From the cell containing the given text, extract its center point as [x, y] coordinate. 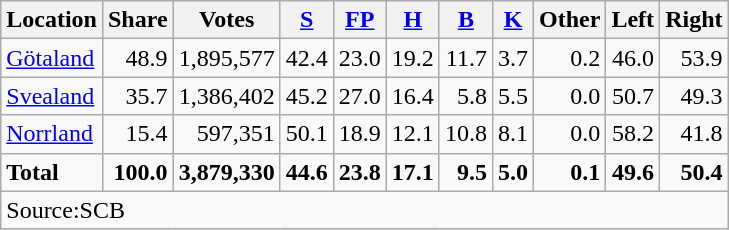
S [306, 20]
50.4 [694, 172]
15.4 [138, 134]
50.1 [306, 134]
Right [694, 20]
16.4 [412, 96]
48.9 [138, 58]
53.9 [694, 58]
Norrland [52, 134]
Götaland [52, 58]
Other [570, 20]
44.6 [306, 172]
23.0 [360, 58]
49.3 [694, 96]
8.1 [512, 134]
100.0 [138, 172]
0.1 [570, 172]
Total [52, 172]
3.7 [512, 58]
18.9 [360, 134]
10.8 [466, 134]
K [512, 20]
12.1 [412, 134]
50.7 [633, 96]
Left [633, 20]
FP [360, 20]
41.8 [694, 134]
597,351 [226, 134]
5.0 [512, 172]
Share [138, 20]
Svealand [52, 96]
42.4 [306, 58]
27.0 [360, 96]
3,879,330 [226, 172]
45.2 [306, 96]
H [412, 20]
Location [52, 20]
5.5 [512, 96]
9.5 [466, 172]
35.7 [138, 96]
58.2 [633, 134]
23.8 [360, 172]
49.6 [633, 172]
B [466, 20]
19.2 [412, 58]
5.8 [466, 96]
0.2 [570, 58]
1,386,402 [226, 96]
Votes [226, 20]
17.1 [412, 172]
1,895,577 [226, 58]
Source:SCB [364, 210]
11.7 [466, 58]
46.0 [633, 58]
